Determine the [x, y] coordinate at the center of the cell enclosing the given text.  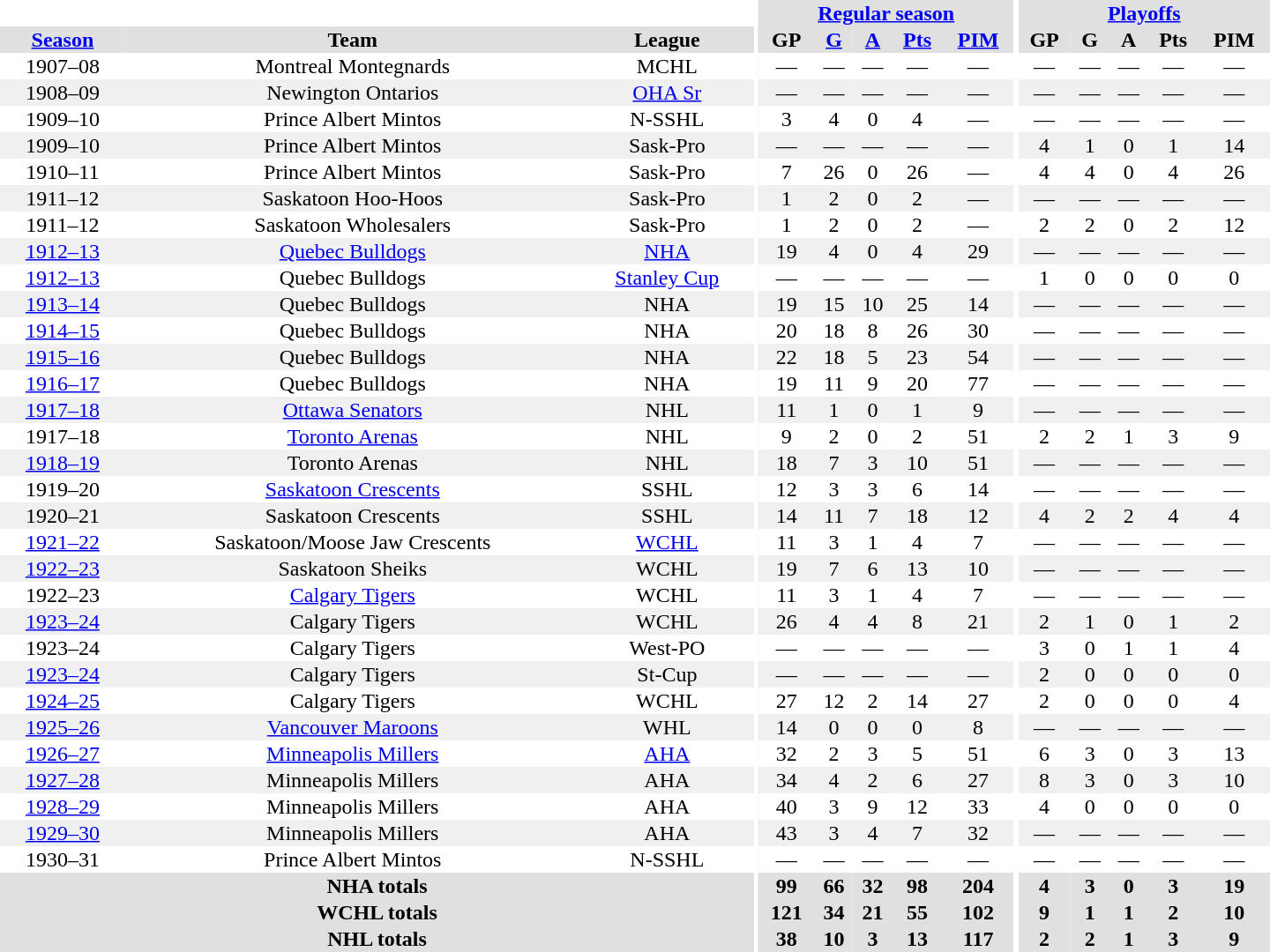
1925–26 [63, 727]
1915–16 [63, 357]
1921–22 [63, 542]
102 [979, 912]
Ottawa Senators [353, 410]
Vancouver Maroons [353, 727]
22 [787, 357]
WHL [667, 727]
MCHL [667, 66]
Saskatoon Sheiks [353, 569]
1908–09 [63, 93]
33 [979, 807]
1924–25 [63, 701]
OHA Sr [667, 93]
1913–14 [63, 304]
WCHL totals [377, 912]
Saskatoon Wholesalers [353, 225]
1916–17 [63, 383]
54 [979, 357]
Playoffs [1144, 13]
Team [353, 40]
Newington Ontarios [353, 93]
1928–29 [63, 807]
1930–31 [63, 859]
1929–30 [63, 833]
98 [917, 886]
Saskatoon Hoo-Hoos [353, 198]
99 [787, 886]
55 [917, 912]
1907–08 [63, 66]
1926–27 [63, 754]
1927–28 [63, 780]
15 [834, 304]
West-PO [667, 648]
29 [979, 251]
43 [787, 833]
Stanley Cup [667, 278]
204 [979, 886]
66 [834, 886]
Regular season [886, 13]
121 [787, 912]
40 [787, 807]
1918–19 [63, 463]
Saskatoon/Moose Jaw Crescents [353, 542]
117 [979, 939]
NHA totals [377, 886]
Montreal Montegnards [353, 66]
30 [979, 331]
25 [917, 304]
38 [787, 939]
1914–15 [63, 331]
NHL totals [377, 939]
1920–21 [63, 516]
1919–20 [63, 489]
St-Cup [667, 674]
23 [917, 357]
Season [63, 40]
77 [979, 383]
1910–11 [63, 172]
League [667, 40]
